Extract the [X, Y] coordinate from the center of the cell holding the provided text.  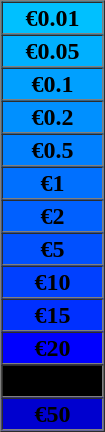
€0.05 [53, 50]
€10 [53, 282]
KUTIA X [53, 380]
€1 [53, 182]
€15 [53, 314]
€5 [53, 248]
€20 [53, 348]
€0.5 [53, 150]
€2 [53, 216]
€0.2 [53, 116]
€0.1 [53, 84]
€50 [53, 414]
€0.01 [53, 18]
